From the cell containing the given text, extract its center point as (x, y) coordinate. 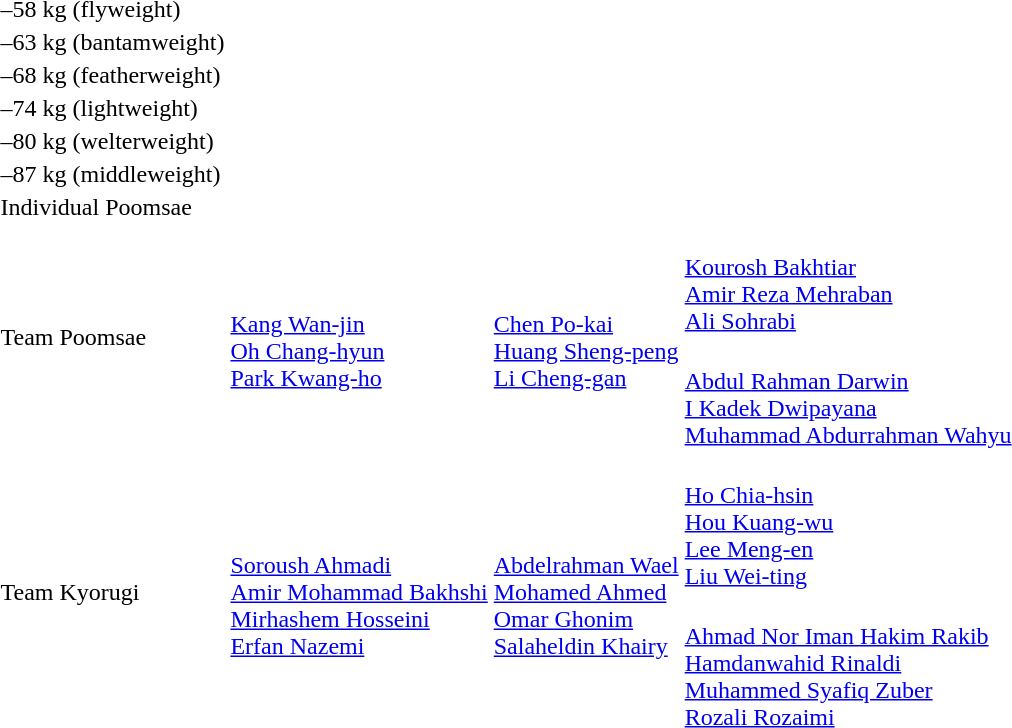
Kang Wan-jinOh Chang-hyunPark Kwang-ho (359, 338)
Chen Po-kaiHuang Sheng-pengLi Cheng-gan (586, 338)
